Return (X, Y) of the center of cell containing provided text 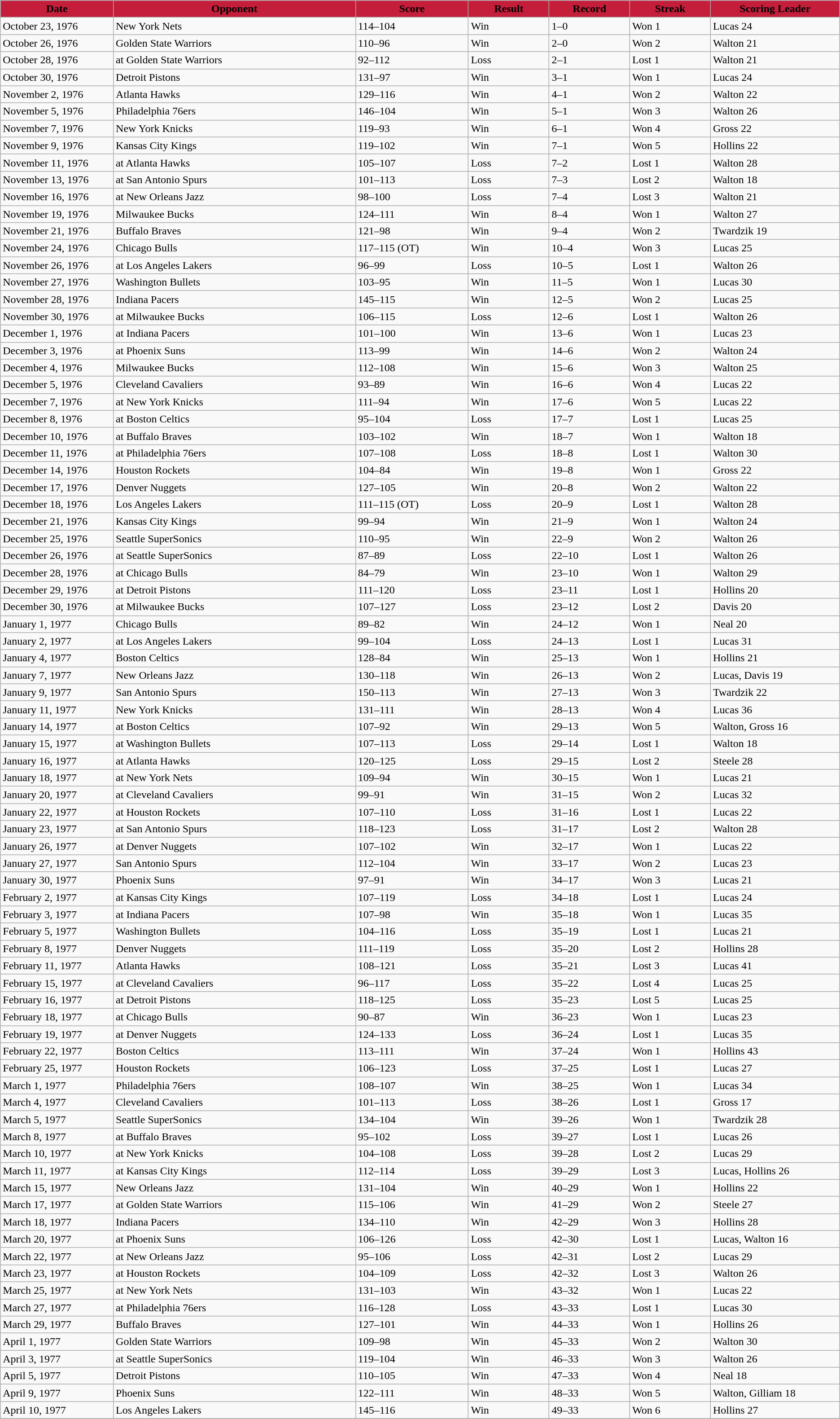
February 22, 1977 (57, 1051)
March 25, 1977 (57, 1290)
106–126 (412, 1239)
107–113 (412, 743)
March 15, 1977 (57, 1188)
Result (509, 9)
146–104 (412, 111)
27–13 (590, 692)
107–127 (412, 607)
January 15, 1977 (57, 743)
November 26, 1976 (57, 265)
November 9, 1976 (57, 145)
118–125 (412, 1000)
18–8 (590, 453)
10–5 (590, 265)
89–82 (412, 624)
April 9, 1977 (57, 1393)
December 1, 1976 (57, 334)
131–104 (412, 1188)
January 20, 1977 (57, 795)
December 30, 1976 (57, 607)
Gross 17 (775, 1103)
118–123 (412, 829)
35–21 (590, 966)
Hollins 20 (775, 590)
March 1, 1977 (57, 1085)
95–106 (412, 1256)
January 2, 1977 (57, 641)
107–98 (412, 914)
104–116 (412, 931)
90–87 (412, 1017)
January 11, 1977 (57, 709)
December 7, 1976 (57, 402)
Lucas 34 (775, 1085)
131–103 (412, 1290)
December 17, 1976 (57, 487)
45–33 (590, 1342)
Won 6 (670, 1410)
134–104 (412, 1120)
October 26, 1976 (57, 43)
March 27, 1977 (57, 1308)
106–123 (412, 1068)
43–32 (590, 1290)
15–6 (590, 368)
March 4, 1977 (57, 1103)
Walton 25 (775, 368)
32–17 (590, 846)
44–33 (590, 1325)
Lucas, Hollins 26 (775, 1171)
111–119 (412, 949)
January 26, 1977 (57, 846)
November 11, 1976 (57, 163)
39–27 (590, 1137)
35–22 (590, 983)
Davis 20 (775, 607)
42–30 (590, 1239)
22–10 (590, 556)
107–92 (412, 726)
99–91 (412, 795)
February 8, 1977 (57, 949)
10–4 (590, 248)
April 3, 1977 (57, 1359)
November 16, 1976 (57, 197)
Date (57, 9)
at Washington Bullets (235, 743)
134–110 (412, 1222)
25–13 (590, 658)
95–104 (412, 419)
111–115 (OT) (412, 505)
Streak (670, 9)
November 28, 1976 (57, 299)
December 11, 1976 (57, 453)
129–116 (412, 94)
December 28, 1976 (57, 573)
38–26 (590, 1103)
104–84 (412, 470)
Opponent (235, 9)
November 5, 1976 (57, 111)
150–113 (412, 692)
106–115 (412, 316)
87–89 (412, 556)
18–7 (590, 436)
January 23, 1977 (57, 829)
Hollins 26 (775, 1325)
Neal 18 (775, 1376)
October 28, 1976 (57, 60)
Steele 28 (775, 761)
39–28 (590, 1154)
43–33 (590, 1308)
January 27, 1977 (57, 863)
145–115 (412, 299)
107–102 (412, 846)
121–98 (412, 231)
November 24, 1976 (57, 248)
107–119 (412, 897)
109–94 (412, 778)
Scoring Leader (775, 9)
127–101 (412, 1325)
19–8 (590, 470)
13–6 (590, 334)
24–12 (590, 624)
20–8 (590, 487)
17–6 (590, 402)
21–9 (590, 522)
28–13 (590, 709)
February 5, 1977 (57, 931)
4–1 (590, 94)
8–4 (590, 214)
March 10, 1977 (57, 1154)
26–13 (590, 675)
16–6 (590, 385)
January 4, 1977 (57, 658)
Lucas 27 (775, 1068)
Steele 27 (775, 1205)
January 14, 1977 (57, 726)
Walton, Gilliam 18 (775, 1393)
Record (590, 9)
November 27, 1976 (57, 282)
February 16, 1977 (57, 1000)
October 23, 1976 (57, 26)
127–105 (412, 487)
March 29, 1977 (57, 1325)
Lucas 32 (775, 795)
122–111 (412, 1393)
34–18 (590, 897)
46–33 (590, 1359)
130–118 (412, 675)
96–99 (412, 265)
Lost 4 (670, 983)
39–26 (590, 1120)
96–117 (412, 983)
31–15 (590, 795)
110–95 (412, 539)
35–20 (590, 949)
Neal 20 (775, 624)
35–19 (590, 931)
111–120 (412, 590)
Walton 27 (775, 214)
42–31 (590, 1256)
124–111 (412, 214)
February 2, 1977 (57, 897)
35–23 (590, 1000)
110–105 (412, 1376)
7–4 (590, 197)
35–18 (590, 914)
114–104 (412, 26)
107–108 (412, 453)
Walton 29 (775, 573)
117–115 (OT) (412, 248)
11–5 (590, 282)
November 19, 1976 (57, 214)
November 7, 1976 (57, 128)
December 5, 1976 (57, 385)
95–102 (412, 1137)
February 3, 1977 (57, 914)
33–17 (590, 863)
119–102 (412, 145)
7–1 (590, 145)
12–5 (590, 299)
1–0 (590, 26)
March 8, 1977 (57, 1137)
November 2, 1976 (57, 94)
January 7, 1977 (57, 675)
December 18, 1976 (57, 505)
47–33 (590, 1376)
January 1, 1977 (57, 624)
December 21, 1976 (57, 522)
98–100 (412, 197)
December 3, 1976 (57, 351)
97–91 (412, 880)
March 22, 1977 (57, 1256)
42–32 (590, 1273)
145–116 (412, 1410)
5–1 (590, 111)
119–93 (412, 128)
7–3 (590, 180)
22–9 (590, 539)
29–14 (590, 743)
Lucas 41 (775, 966)
103–95 (412, 282)
36–23 (590, 1017)
115–106 (412, 1205)
101–100 (412, 334)
October 30, 1976 (57, 77)
December 26, 1976 (57, 556)
38–25 (590, 1085)
New York Nets (235, 26)
February 15, 1977 (57, 983)
116–128 (412, 1308)
107–110 (412, 812)
Twardzik 28 (775, 1120)
131–97 (412, 77)
104–109 (412, 1273)
124–133 (412, 1034)
34–17 (590, 880)
108–107 (412, 1085)
April 1, 1977 (57, 1342)
December 10, 1976 (57, 436)
99–104 (412, 641)
48–33 (590, 1393)
108–121 (412, 966)
Score (412, 9)
March 17, 1977 (57, 1205)
Hollins 43 (775, 1051)
23–10 (590, 573)
January 18, 1977 (57, 778)
104–108 (412, 1154)
March 18, 1977 (57, 1222)
113–99 (412, 351)
Hollins 27 (775, 1410)
37–24 (590, 1051)
March 23, 1977 (57, 1273)
January 22, 1977 (57, 812)
January 16, 1977 (57, 761)
103–102 (412, 436)
29–13 (590, 726)
112–108 (412, 368)
December 29, 1976 (57, 590)
February 18, 1977 (57, 1017)
17–7 (590, 419)
41–29 (590, 1205)
January 30, 1977 (57, 880)
February 19, 1977 (57, 1034)
109–98 (412, 1342)
December 14, 1976 (57, 470)
Lucas, Davis 19 (775, 675)
Lucas 31 (775, 641)
February 11, 1977 (57, 966)
January 9, 1977 (57, 692)
December 4, 1976 (57, 368)
Twardzik 19 (775, 231)
March 20, 1977 (57, 1239)
Twardzik 22 (775, 692)
Walton, Gross 16 (775, 726)
6–1 (590, 128)
2–1 (590, 60)
Lost 5 (670, 1000)
110–96 (412, 43)
30–15 (590, 778)
December 8, 1976 (57, 419)
12–6 (590, 316)
105–107 (412, 163)
23–11 (590, 590)
112–114 (412, 1171)
24–13 (590, 641)
112–104 (412, 863)
84–79 (412, 573)
119–104 (412, 1359)
39–29 (590, 1171)
9–4 (590, 231)
14–6 (590, 351)
111–94 (412, 402)
Lucas 26 (775, 1137)
Lucas, Walton 16 (775, 1239)
March 5, 1977 (57, 1120)
February 25, 1977 (57, 1068)
92–112 (412, 60)
93–89 (412, 385)
April 5, 1977 (57, 1376)
40–29 (590, 1188)
7–2 (590, 163)
November 30, 1976 (57, 316)
29–15 (590, 761)
3–1 (590, 77)
April 10, 1977 (57, 1410)
November 21, 1976 (57, 231)
37–25 (590, 1068)
113–111 (412, 1051)
99–94 (412, 522)
Hollins 21 (775, 658)
120–125 (412, 761)
2–0 (590, 43)
128–84 (412, 658)
20–9 (590, 505)
42–29 (590, 1222)
November 13, 1976 (57, 180)
December 25, 1976 (57, 539)
Lucas 36 (775, 709)
31–16 (590, 812)
131–111 (412, 709)
23–12 (590, 607)
49–33 (590, 1410)
36–24 (590, 1034)
31–17 (590, 829)
March 11, 1977 (57, 1171)
